From the cell containing the given text, extract its center point as (X, Y) coordinate. 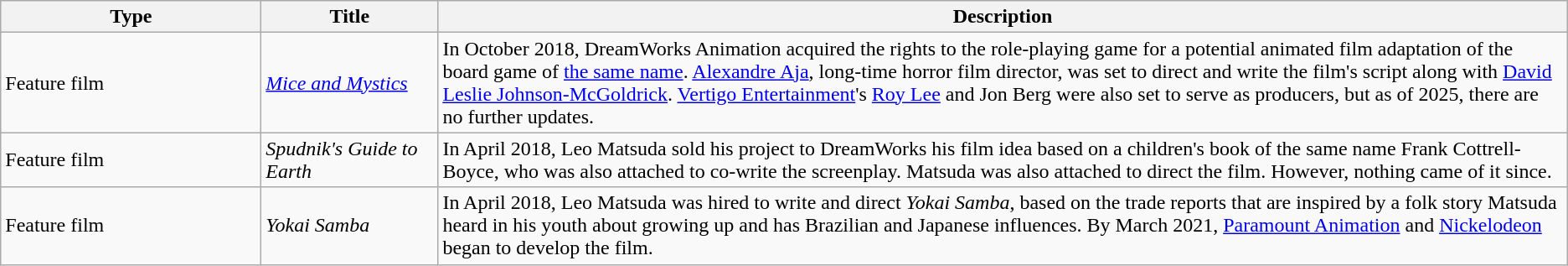
Description (1003, 17)
Mice and Mystics (350, 82)
Yokai Samba (350, 226)
Title (350, 17)
Type (131, 17)
Spudnik's Guide to Earth (350, 159)
